From the cell containing the given text, extract its center point as (X, Y) coordinate. 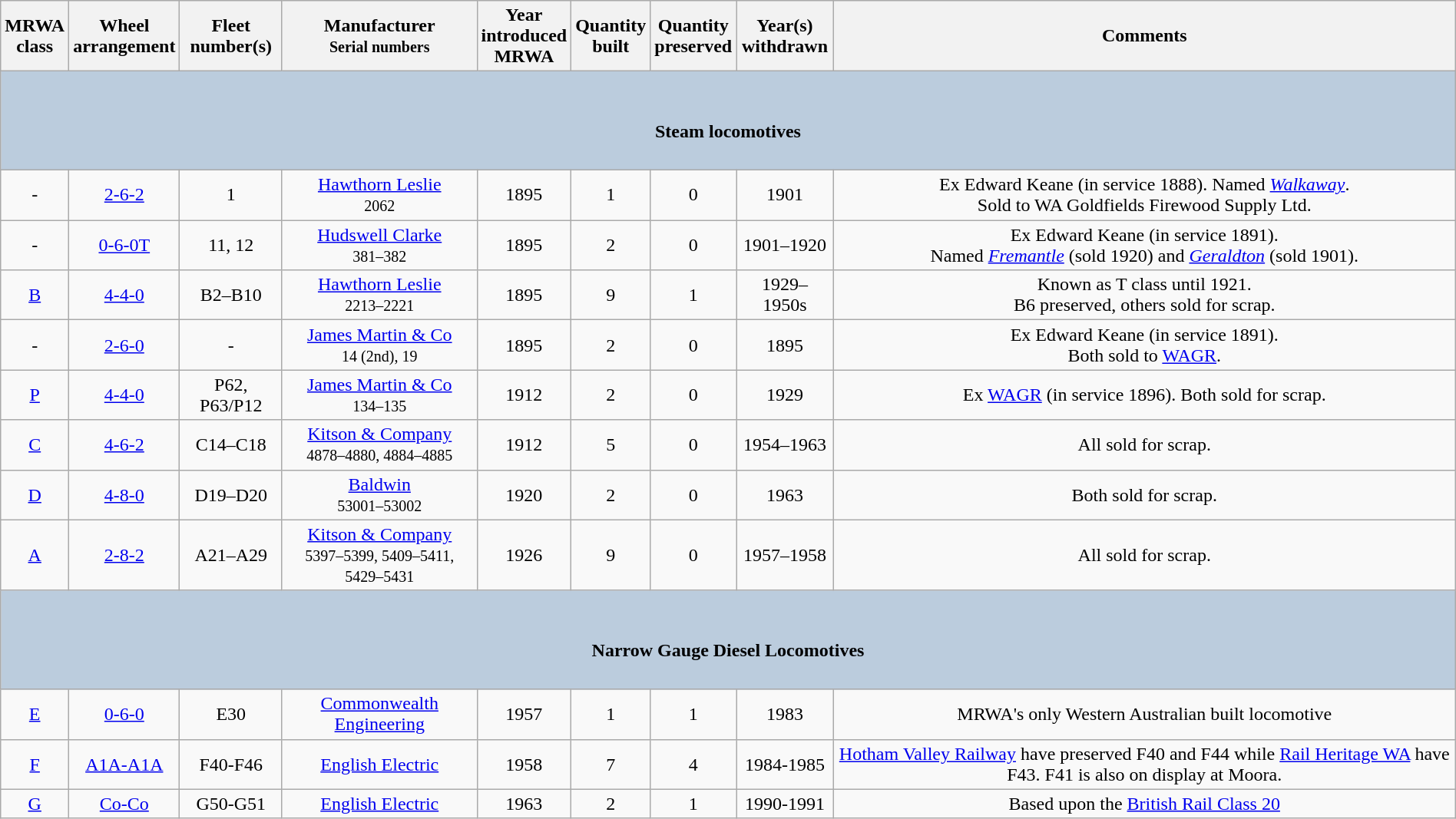
Known as T class until 1921.B6 preserved, others sold for scrap. (1144, 295)
E (35, 714)
1901 (785, 195)
F (35, 765)
Ex Edward Keane (in service 1891).Both sold to WAGR. (1144, 345)
0-6-0 (124, 714)
MRWA's only Western Australian built locomotive (1144, 714)
B (35, 295)
Year(s)withdrawn (785, 36)
4 (693, 765)
Narrow Gauge Diesel Locomotives (728, 640)
Based upon the British Rail Class 20 (1144, 804)
Steam locomotives (728, 121)
C (35, 445)
1926 (524, 555)
0-6-0T (124, 246)
E30 (231, 714)
Hawthorn Leslie2213–2221 (379, 295)
2-6-0 (124, 345)
F40-F46 (231, 765)
1920 (524, 494)
B2–B10 (231, 295)
Ex WAGR (in service 1896). Both sold for scrap. (1144, 395)
G (35, 804)
Kitson & Company5397–5399, 5409–5411, 5429–5431 (379, 555)
MRWAclass (35, 36)
1929 (785, 395)
P62, P63/P12 (231, 395)
Wheelarrangement (124, 36)
1984-1985 (785, 765)
4-6-2 (124, 445)
Both sold for scrap. (1144, 494)
Co-Co (124, 804)
1929–1950s (785, 295)
1990-1991 (785, 804)
Comments (1144, 36)
5 (611, 445)
A1A-A1A (124, 765)
1901–1920 (785, 246)
Quantitypreserved (693, 36)
Ex Edward Keane (in service 1891).Named Fremantle (sold 1920) and Geraldton (sold 1901). (1144, 246)
11, 12 (231, 246)
A (35, 555)
Commonwealth Engineering (379, 714)
Ex Edward Keane (in service 1888). Named Walkaway.Sold to WA Goldfields Firewood Supply Ltd. (1144, 195)
1983 (785, 714)
Hudswell Clarke381–382 (379, 246)
James Martin & Co14 (2nd), 19 (379, 345)
D19–D20 (231, 494)
Quantitybuilt (611, 36)
C14–C18 (231, 445)
Hawthorn Leslie2062 (379, 195)
Kitson & Company4878–4880, 4884–4885 (379, 445)
D (35, 494)
4-8-0 (124, 494)
Baldwin53001–53002 (379, 494)
1954–1963 (785, 445)
Fleetnumber(s) (231, 36)
7 (611, 765)
James Martin & Co134–135 (379, 395)
2-6-2 (124, 195)
1957 (524, 714)
A21–A29 (231, 555)
G50-G51 (231, 804)
2-8-2 (124, 555)
Hotham Valley Railway have preserved F40 and F44 while Rail Heritage WA have F43. F41 is also on display at Moora. (1144, 765)
ManufacturerSerial numbers (379, 36)
P (35, 395)
YearintroducedMRWA (524, 36)
1958 (524, 765)
1957–1958 (785, 555)
